Extract the [X, Y] coordinate from the center of the cell holding the provided text.  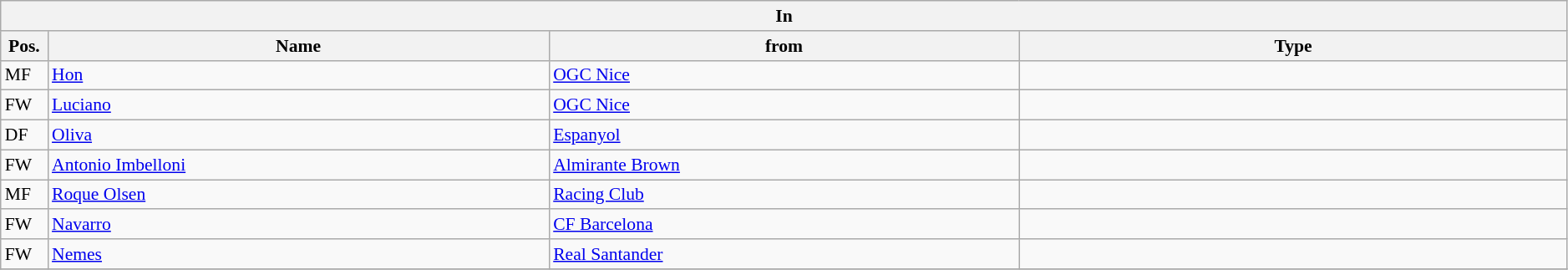
CF Barcelona [784, 225]
Navarro [298, 225]
Espanyol [784, 135]
Nemes [298, 254]
Almirante Brown [784, 165]
In [784, 16]
from [784, 46]
Oliva [298, 135]
Luciano [298, 105]
Hon [298, 75]
Racing Club [784, 195]
Real Santander [784, 254]
Roque Olsen [298, 195]
Antonio Imbelloni [298, 165]
DF [24, 135]
Type [1293, 46]
Name [298, 46]
Pos. [24, 46]
